Return the (X, Y) coordinate for the center point of the cell that contains the specified text.  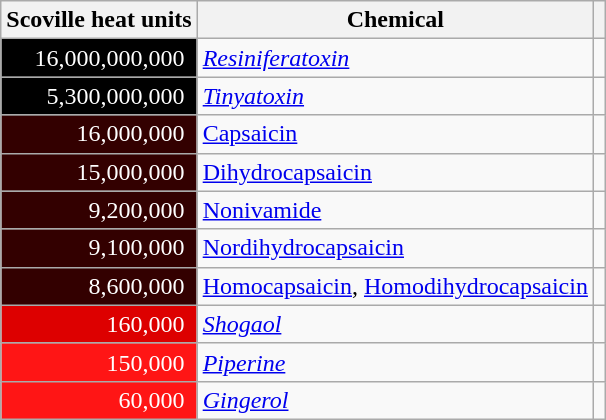
Dihydrocapsaicin (395, 172)
9,200,000 (99, 210)
Nonivamide (395, 210)
Shogaol (395, 324)
60,000 (99, 400)
Capsaicin (395, 134)
Gingerol (395, 400)
16,000,000,000 (99, 58)
15,000,000 (99, 172)
Scoville heat units (99, 20)
160,000 (99, 324)
16,000,000 (99, 134)
Resiniferatoxin (395, 58)
Homocapsaicin, Homodihydrocapsaicin (395, 286)
5,300,000,000 (99, 96)
Nordihydrocapsaicin (395, 248)
8,600,000 (99, 286)
Chemical (395, 20)
9,100,000 (99, 248)
Piperine (395, 362)
Tinyatoxin (395, 96)
150,000 (99, 362)
